Pinpoint the cell where the given text exists, returning its [x, y] midpoint coordinate. 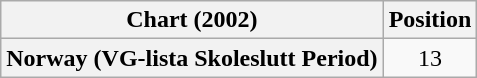
Norway (VG-lista Skoleslutt Period) [192, 58]
Position [430, 20]
Chart (2002) [192, 20]
13 [430, 58]
